Identify which cell holds the provided text, then report its (x, y) central coordinate. 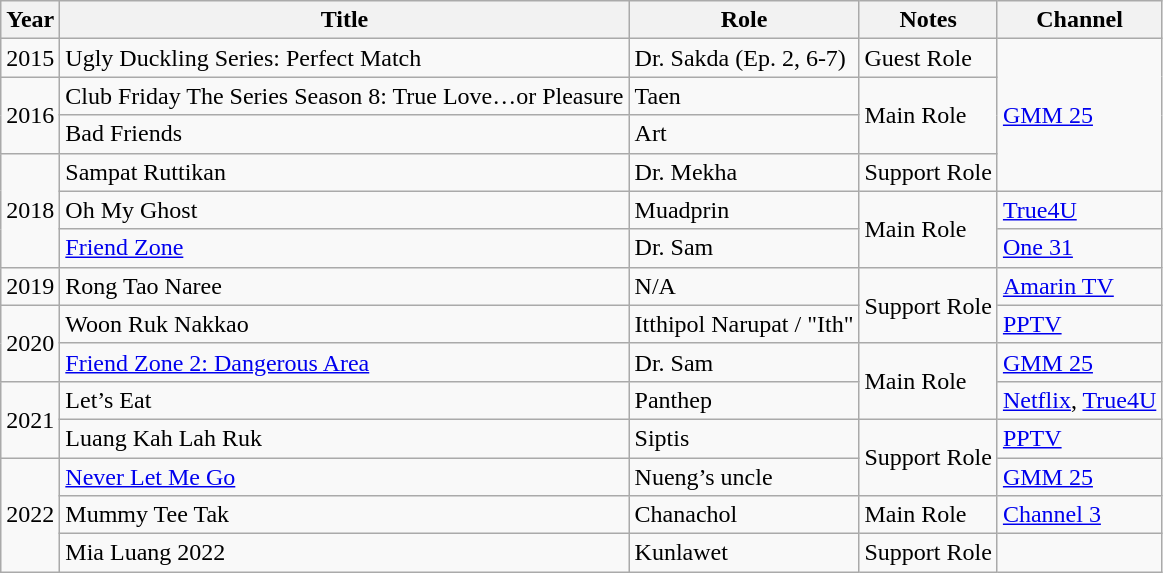
N/A (744, 286)
Bad Friends (344, 134)
Nueng’s uncle (744, 477)
Dr. Mekha (744, 172)
Ugly Duckling Series: Perfect Match (344, 58)
Panthep (744, 400)
2015 (30, 58)
2019 (30, 286)
Guest Role (928, 58)
2021 (30, 419)
Title (344, 20)
Dr. Sakda (Ep. 2, 6-7) (744, 58)
Luang Kah Lah Ruk (344, 438)
Let’s Eat (344, 400)
Friend Zone 2: Dangerous Area (344, 362)
Taen (744, 96)
Friend Zone (344, 248)
One 31 (1079, 248)
Never Let Me Go (344, 477)
Chanachol (744, 515)
Kunlawet (744, 553)
Itthipol Narupat / "Ith" (744, 324)
Notes (928, 20)
Club Friday The Series Season 8: True Love…or Pleasure (344, 96)
Channel (1079, 20)
2018 (30, 210)
Mia Luang 2022 (344, 553)
Art (744, 134)
Siptis (744, 438)
2020 (30, 343)
2022 (30, 515)
Woon Ruk Nakkao (344, 324)
Channel 3 (1079, 515)
Amarin TV (1079, 286)
Role (744, 20)
2016 (30, 115)
Muadprin (744, 210)
Sampat Ruttikan (344, 172)
Year (30, 20)
Oh My Ghost (344, 210)
Mummy Tee Tak (344, 515)
Netflix, True4U (1079, 400)
Rong Tao Naree (344, 286)
True4U (1079, 210)
